Return (X, Y) of the center of cell containing provided text 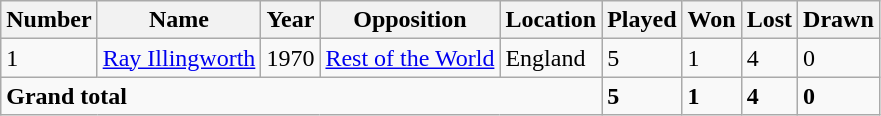
Number (49, 20)
Opposition (410, 20)
Played (642, 20)
Grand total (302, 96)
Won (712, 20)
Lost (769, 20)
England (551, 58)
Ray Illingworth (179, 58)
Year (290, 20)
Rest of the World (410, 58)
Location (551, 20)
Name (179, 20)
Drawn (839, 20)
1970 (290, 58)
